Find where the given text appears and provide that cell's center as (X, Y) coordinate. 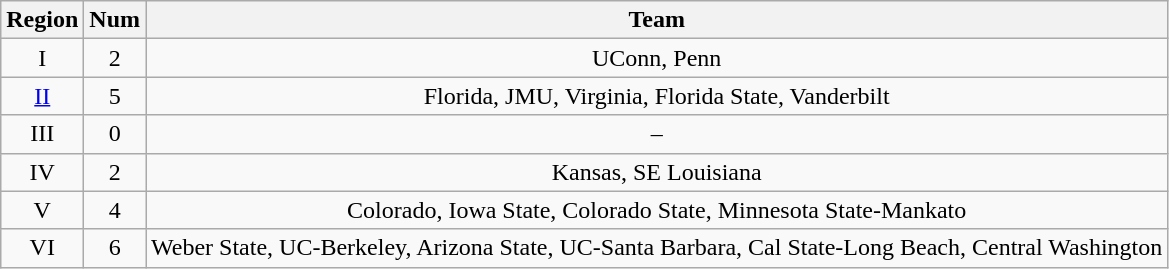
Region (42, 20)
Florida, JMU, Virginia, Florida State, Vanderbilt (657, 96)
– (657, 134)
6 (115, 248)
Num (115, 20)
II (42, 96)
UConn, Penn (657, 58)
Kansas, SE Louisiana (657, 172)
V (42, 210)
Weber State, UC-Berkeley, Arizona State, UC-Santa Barbara, Cal State-Long Beach, Central Washington (657, 248)
III (42, 134)
I (42, 58)
0 (115, 134)
4 (115, 210)
5 (115, 96)
IV (42, 172)
VI (42, 248)
Team (657, 20)
Colorado, Iowa State, Colorado State, Minnesota State-Mankato (657, 210)
